Locate the cell with the specified text and output its (x, y) center coordinate. 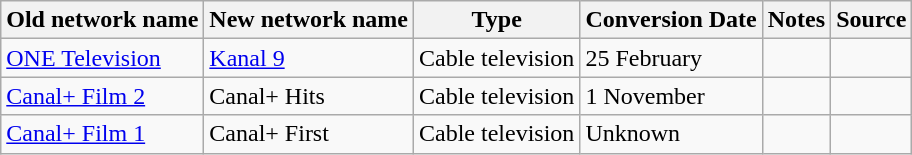
Canal+ Hits (309, 96)
Old network name (102, 20)
25 February (671, 58)
Source (872, 20)
Kanal 9 (309, 58)
Type (497, 20)
Unknown (671, 134)
ONE Television (102, 58)
New network name (309, 20)
Conversion Date (671, 20)
Canal+ Film 2 (102, 96)
Canal+ Film 1 (102, 134)
Canal+ First (309, 134)
Notes (796, 20)
1 November (671, 96)
